Pinpoint the cell where the given text exists, returning its (X, Y) midpoint coordinate. 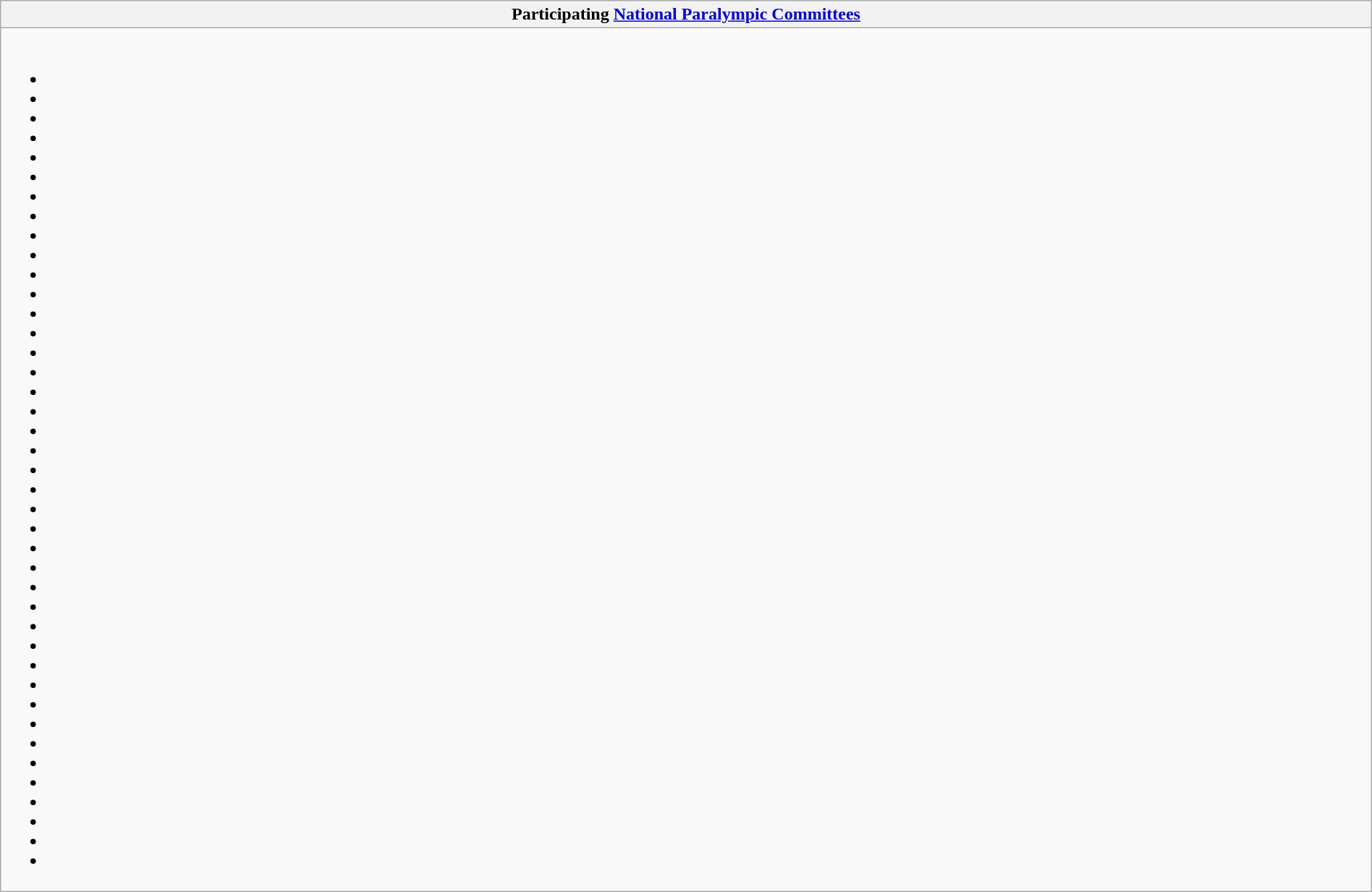
Participating National Paralympic Committees (686, 14)
